Search for the cell housing the specified text and yield its (X, Y) center coordinate. 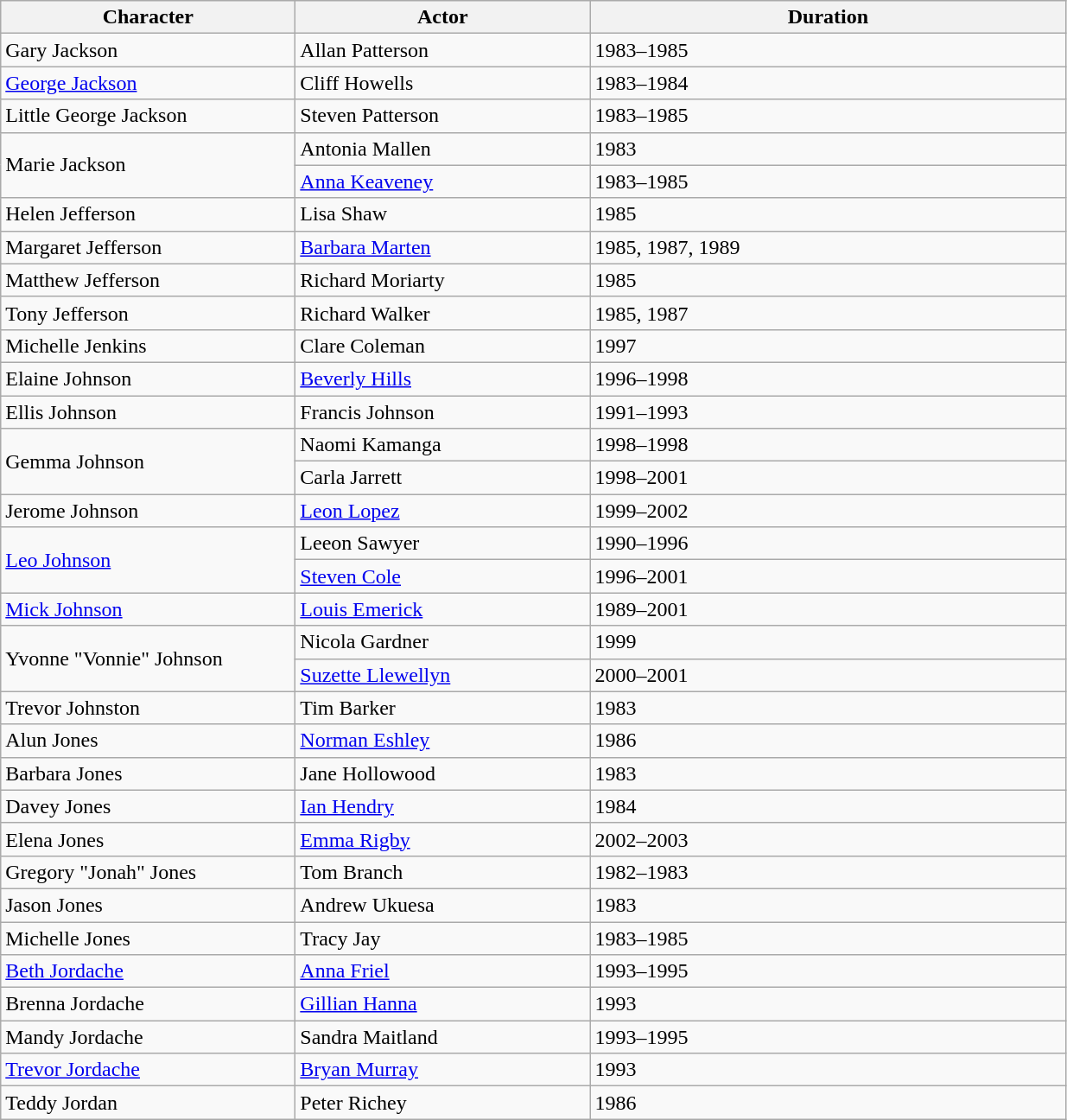
Clare Coleman (442, 346)
Emma Rigby (442, 839)
George Jackson (149, 83)
Anna Friel (442, 971)
Steven Patterson (442, 116)
Cliff Howells (442, 83)
Tim Barker (442, 708)
Michelle Jenkins (149, 346)
Beverly Hills (442, 379)
Steven Cole (442, 576)
Yvonne "Vonnie" Johnson (149, 659)
Gary Jackson (149, 50)
Elena Jones (149, 839)
1989–2001 (828, 609)
Sandra Maitland (442, 1037)
Ian Hendry (442, 806)
Actor (442, 17)
1999 (828, 642)
Gillian Hanna (442, 1004)
Trevor Jordache (149, 1070)
Alun Jones (149, 741)
Jane Hollowood (442, 773)
Richard Moriarty (442, 280)
Tom Branch (442, 872)
1996–1998 (828, 379)
1999–2002 (828, 511)
Suzette Llewellyn (442, 675)
Mick Johnson (149, 609)
Character (149, 17)
Anna Keaveney (442, 181)
Trevor Johnston (149, 708)
Ellis Johnson (149, 412)
Little George Jackson (149, 116)
Barbara Jones (149, 773)
Richard Walker (442, 313)
Gemma Johnson (149, 461)
Naomi Kamanga (442, 445)
Jason Jones (149, 905)
Carla Jarrett (442, 478)
Allan Patterson (442, 50)
1998–1998 (828, 445)
Helen Jefferson (149, 214)
Tracy Jay (442, 938)
Teddy Jordan (149, 1103)
2000–2001 (828, 675)
Matthew Jefferson (149, 280)
Peter Richey (442, 1103)
Leon Lopez (442, 511)
Michelle Jones (149, 938)
1985, 1987 (828, 313)
Nicola Gardner (442, 642)
1991–1993 (828, 412)
1990–1996 (828, 544)
1982–1983 (828, 872)
Leo Johnson (149, 560)
Andrew Ukuesa (442, 905)
1996–2001 (828, 576)
1985, 1987, 1989 (828, 247)
Jerome Johnson (149, 511)
Brenna Jordache (149, 1004)
Marie Jackson (149, 165)
Bryan Murray (442, 1070)
Duration (828, 17)
1997 (828, 346)
Norman Eshley (442, 741)
Antonia Mallen (442, 149)
Francis Johnson (442, 412)
Barbara Marten (442, 247)
Davey Jones (149, 806)
Lisa Shaw (442, 214)
Leeon Sawyer (442, 544)
2002–2003 (828, 839)
Beth Jordache (149, 971)
Mandy Jordache (149, 1037)
Tony Jefferson (149, 313)
1983–1984 (828, 83)
Elaine Johnson (149, 379)
Margaret Jefferson (149, 247)
Louis Emerick (442, 609)
1998–2001 (828, 478)
1984 (828, 806)
Gregory "Jonah" Jones (149, 872)
